Locate the cell with the specified text and output its (X, Y) center coordinate. 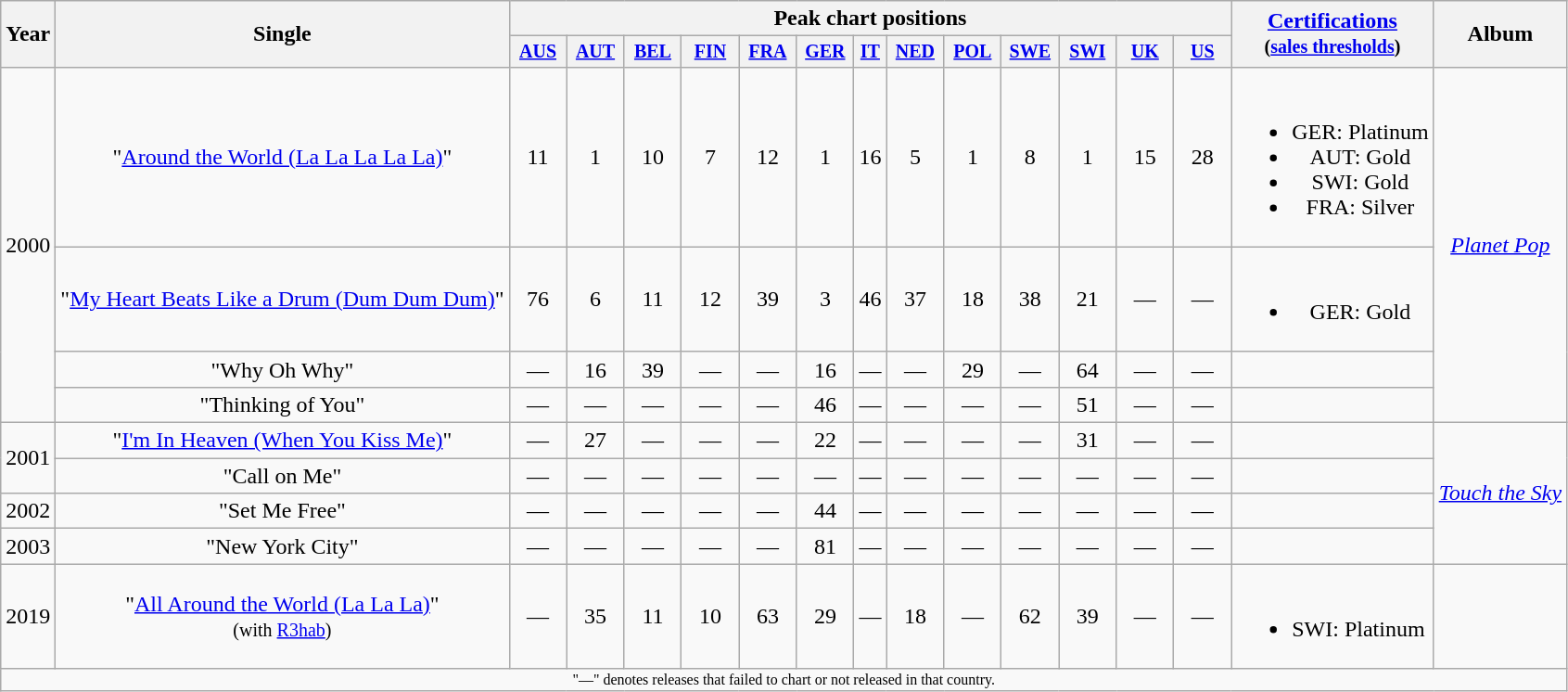
64 (1088, 369)
NED (915, 52)
63 (768, 616)
Year (28, 34)
"Around the World (La La La La La)" (282, 157)
Touch the Sky (1500, 493)
"Call on Me" (282, 476)
27 (595, 441)
UK (1145, 52)
28 (1203, 157)
GER (825, 52)
"All Around the World (La La La)"(with R3hab) (282, 616)
SWI (1088, 52)
Certifications(sales thresholds) (1332, 34)
"Why Oh Why" (282, 369)
Single (282, 34)
7 (710, 157)
8 (1030, 157)
"—" denotes releases that failed to chart or not released in that country. (784, 680)
44 (825, 511)
GER: PlatinumAUT: GoldSWI: GoldFRA: Silver (1332, 157)
"My Heart Beats Like a Drum (Dum Dum Dum)" (282, 299)
62 (1030, 616)
81 (825, 546)
GER: Gold (1332, 299)
2001 (28, 458)
2002 (28, 511)
IT (870, 52)
2003 (28, 546)
2000 (28, 245)
"Set Me Free" (282, 511)
AUT (595, 52)
5 (915, 157)
Planet Pop (1500, 245)
35 (595, 616)
38 (1030, 299)
2019 (28, 616)
AUS (538, 52)
"New York City" (282, 546)
31 (1088, 441)
SWI: Platinum (1332, 616)
"Thinking of You" (282, 404)
FIN (710, 52)
15 (1145, 157)
US (1203, 52)
FRA (768, 52)
3 (825, 299)
22 (825, 441)
37 (915, 299)
51 (1088, 404)
6 (595, 299)
"I'm In Heaven (When You Kiss Me)" (282, 441)
SWE (1030, 52)
76 (538, 299)
BEL (653, 52)
POL (973, 52)
Album (1500, 34)
Peak chart positions (870, 19)
21 (1088, 299)
